Detect which cell encompasses the target text, then output its [x, y] center coordinate. 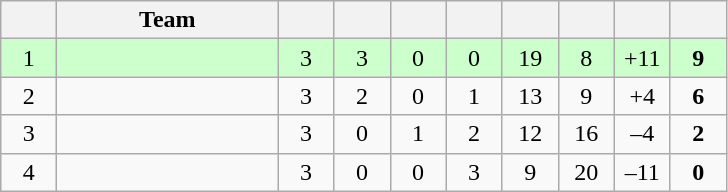
20 [586, 172]
8 [586, 58]
16 [586, 134]
–4 [642, 134]
12 [530, 134]
19 [530, 58]
6 [698, 96]
Team [168, 20]
–11 [642, 172]
13 [530, 96]
+11 [642, 58]
4 [29, 172]
+4 [642, 96]
